From the cell containing the given text, extract its center point as [x, y] coordinate. 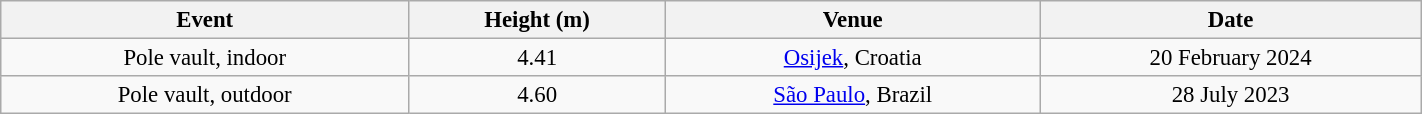
20 February 2024 [1230, 58]
28 July 2023 [1230, 95]
Venue [853, 20]
Osijek, Croatia [853, 58]
4.41 [538, 58]
São Paulo, Brazil [853, 95]
Pole vault, outdoor [205, 95]
Height (m) [538, 20]
Date [1230, 20]
Event [205, 20]
4.60 [538, 95]
Pole vault, indoor [205, 58]
